Determine the (x, y) coordinate at the center of the cell enclosing the given text.  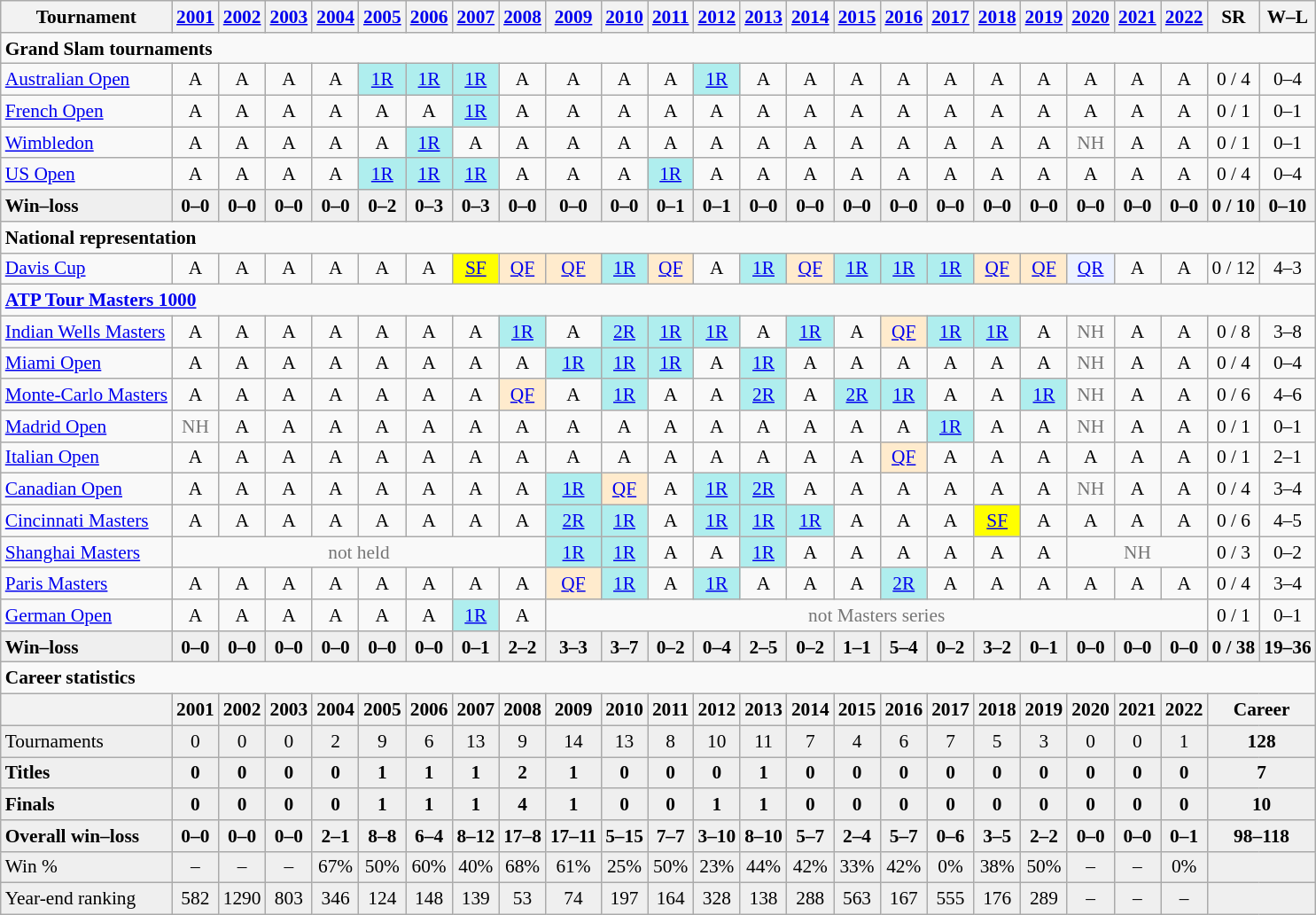
2–4 (858, 836)
not Masters series (877, 615)
8–10 (764, 836)
17–11 (573, 836)
148 (429, 899)
Canadian Open (87, 489)
33% (858, 867)
53 (523, 899)
289 (1044, 899)
3–8 (1287, 332)
4–5 (1287, 520)
74 (573, 899)
Davis Cup (87, 269)
128 (1262, 741)
3–7 (624, 647)
Tournaments (87, 741)
61% (573, 867)
60% (429, 867)
0–10 (1287, 206)
Paris Masters (87, 584)
19–36 (1287, 647)
Win % (87, 867)
Titles (87, 773)
3–5 (998, 836)
0–6 (950, 836)
Cincinnati Masters (87, 520)
Finals (87, 804)
4–3 (1287, 269)
QR (1090, 269)
Wimbledon (87, 143)
not held (359, 552)
17–8 (523, 836)
38% (998, 867)
Grand Slam tournaments (658, 49)
8 (671, 741)
W–L (1287, 17)
138 (764, 899)
167 (904, 899)
German Open (87, 615)
555 (950, 899)
197 (624, 899)
288 (810, 899)
7–7 (671, 836)
563 (858, 899)
0 / 38 (1234, 647)
Italian Open (87, 457)
803 (289, 899)
US Open (87, 175)
National representation (658, 238)
1290 (243, 899)
14 (573, 741)
Australian Open (87, 80)
11 (764, 741)
Career statistics (658, 678)
23% (716, 867)
SR (1234, 17)
ATP Tour Masters 1000 (658, 301)
8–12 (475, 836)
176 (998, 899)
582 (195, 899)
0 / 8 (1234, 332)
Career (1262, 710)
3–2 (998, 647)
8–8 (383, 836)
44% (764, 867)
25% (624, 867)
5 (998, 741)
Indian Wells Masters (87, 332)
5–4 (904, 647)
Tournament (87, 17)
Madrid Open (87, 426)
6–4 (429, 836)
164 (671, 899)
Monte-Carlo Masters (87, 395)
98–118 (1262, 836)
French Open (87, 112)
139 (475, 899)
2–5 (764, 647)
Overall win–loss (87, 836)
0 / 10 (1234, 206)
3–3 (573, 647)
3–10 (716, 836)
Year-end ranking (87, 899)
4–6 (1287, 395)
68% (523, 867)
5–15 (624, 836)
1–1 (858, 647)
3 (1044, 741)
0 / 12 (1234, 269)
Miami Open (87, 364)
Shanghai Masters (87, 552)
40% (475, 867)
0 / 3 (1234, 552)
124 (383, 899)
346 (335, 899)
67% (335, 867)
328 (716, 899)
